Search for the cell housing the specified text and yield its (X, Y) center coordinate. 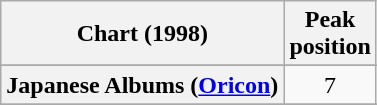
Chart (1998) (142, 34)
Japanese Albums (Oricon) (142, 85)
Peakposition (330, 34)
7 (330, 85)
